Pinpoint the cell where the given text exists, returning its (X, Y) midpoint coordinate. 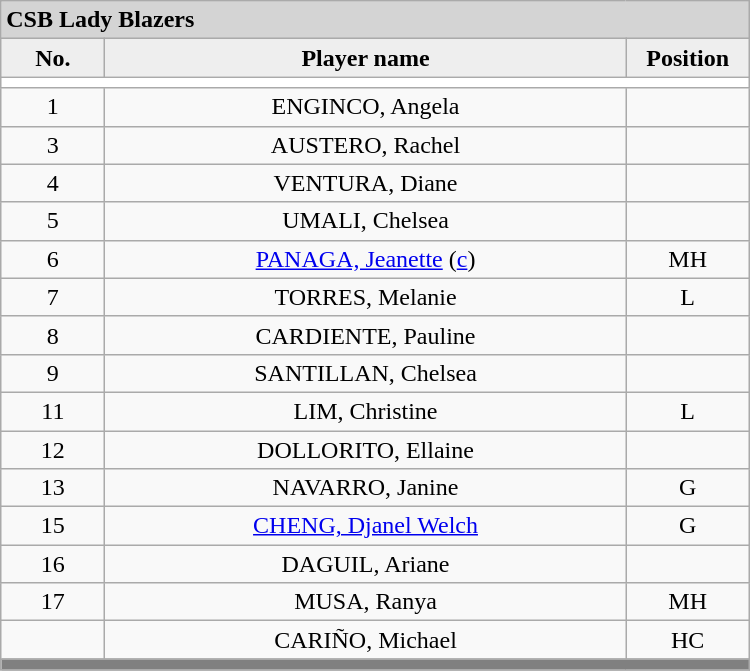
11 (53, 411)
CARDIENTE, Pauline (366, 335)
Position (688, 58)
4 (53, 183)
6 (53, 259)
12 (53, 449)
VENTURA, Diane (366, 183)
3 (53, 145)
DAGUIL, Ariane (366, 564)
CSB Lady Blazers (375, 20)
TORRES, Melanie (366, 297)
NAVARRO, Janine (366, 488)
7 (53, 297)
SANTILLAN, Chelsea (366, 373)
16 (53, 564)
CARIÑO, Michael (366, 640)
AUSTERO, Rachel (366, 145)
1 (53, 107)
PANAGA, Jeanette (c) (366, 259)
HC (688, 640)
5 (53, 221)
17 (53, 602)
MUSA, Ranya (366, 602)
ENGINCO, Angela (366, 107)
DOLLORITO, Ellaine (366, 449)
15 (53, 526)
CHENG, Djanel Welch (366, 526)
13 (53, 488)
No. (53, 58)
9 (53, 373)
8 (53, 335)
Player name (366, 58)
LIM, Christine (366, 411)
UMALI, Chelsea (366, 221)
